Provide the (X, Y) coordinate of the cell's center where the given text is located.  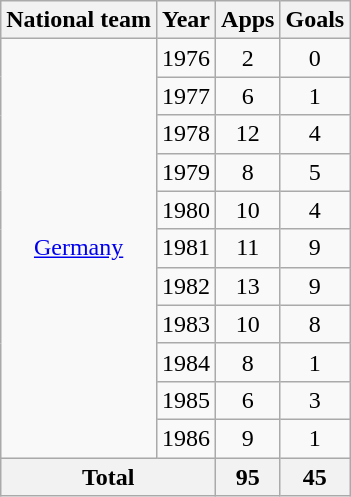
Year (186, 20)
Goals (315, 20)
3 (315, 400)
0 (315, 58)
95 (248, 477)
Germany (79, 248)
1977 (186, 96)
12 (248, 134)
1984 (186, 362)
Apps (248, 20)
Total (108, 477)
1978 (186, 134)
1983 (186, 324)
1980 (186, 210)
1982 (186, 286)
1976 (186, 58)
1986 (186, 438)
45 (315, 477)
National team (79, 20)
5 (315, 172)
11 (248, 248)
2 (248, 58)
1981 (186, 248)
1985 (186, 400)
13 (248, 286)
1979 (186, 172)
